Extract the [X, Y] coordinate from the center of the cell holding the provided text.  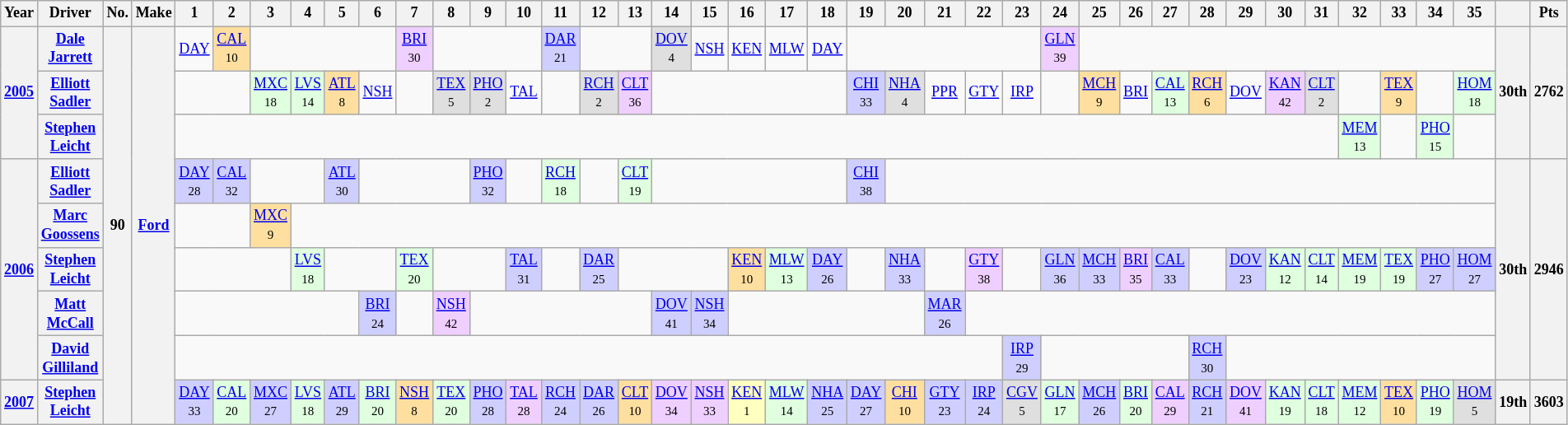
GTY [984, 93]
Make [153, 13]
RCH24 [560, 402]
CAL10 [232, 49]
34 [1435, 13]
MLW13 [787, 269]
14 [671, 13]
GLN36 [1060, 269]
DAY33 [194, 402]
DOV [1246, 93]
Year [20, 13]
17 [787, 13]
HOM18 [1474, 93]
9 [488, 13]
PHO2 [488, 93]
NSH33 [710, 402]
16 [747, 13]
15 [710, 13]
PHO28 [488, 402]
2946 [1548, 269]
4 [308, 13]
RCH18 [560, 181]
DOV4 [671, 49]
GLN17 [1060, 402]
ATL29 [342, 402]
23 [1023, 13]
ATL8 [342, 93]
GTY23 [945, 402]
DAY26 [828, 269]
CAL33 [1169, 269]
ATL30 [342, 181]
LVS14 [308, 93]
31 [1321, 13]
KEN10 [747, 269]
26 [1136, 13]
DAY27 [866, 402]
MLW14 [787, 402]
KAN19 [1285, 402]
MLW [787, 49]
PHO15 [1435, 137]
PHO27 [1435, 269]
CAL29 [1169, 402]
TEX19 [1399, 269]
RCH6 [1207, 93]
35 [1474, 13]
Marc Goossens [70, 226]
12 [600, 13]
CAL13 [1169, 93]
21 [945, 13]
TAL31 [524, 269]
5 [342, 13]
8 [451, 13]
RCH30 [1207, 358]
30 [1285, 13]
IRP29 [1023, 358]
MCH9 [1099, 93]
CAL32 [232, 181]
7 [415, 13]
MXC18 [271, 93]
29 [1246, 13]
CLT19 [634, 181]
27 [1169, 13]
DAR25 [600, 269]
18 [828, 13]
25 [1099, 13]
MCH26 [1099, 402]
Matt McCall [70, 314]
2005 [20, 92]
90 [117, 226]
DAY28 [194, 181]
CHI10 [905, 402]
PPR [945, 93]
TEX9 [1399, 93]
MXC9 [271, 226]
CHI38 [866, 181]
20 [905, 13]
BRI24 [377, 314]
CLT18 [1321, 402]
DAR21 [560, 49]
13 [634, 13]
NHA25 [828, 402]
CGV5 [1023, 402]
DAR26 [600, 402]
33 [1399, 13]
No. [117, 13]
NHA33 [905, 269]
MEM19 [1360, 269]
DOV23 [1246, 269]
NHA4 [905, 93]
KAN42 [1285, 93]
TAL [524, 93]
11 [560, 13]
2007 [20, 402]
Dale Jarrett [70, 49]
KAN12 [1285, 269]
19 [866, 13]
Pts [1548, 13]
CLT36 [634, 93]
Driver [70, 13]
TAL28 [524, 402]
GLN39 [1060, 49]
2006 [20, 269]
3 [271, 13]
KEN [747, 49]
MAR26 [945, 314]
2762 [1548, 92]
2 [232, 13]
6 [377, 13]
CLT10 [634, 402]
28 [1207, 13]
MCH33 [1099, 269]
BRI35 [1136, 269]
MEM12 [1360, 402]
IRP [1023, 93]
HOM5 [1474, 402]
CLT14 [1321, 269]
NSH34 [710, 314]
1 [194, 13]
BRI [1136, 93]
TEX10 [1399, 402]
22 [984, 13]
GTY38 [984, 269]
10 [524, 13]
RCH2 [600, 93]
RCH21 [1207, 402]
24 [1060, 13]
19th [1514, 402]
3603 [1548, 402]
CAL20 [232, 402]
NSH8 [415, 402]
BRI30 [415, 49]
32 [1360, 13]
NSH42 [451, 314]
HOM27 [1474, 269]
DOV34 [671, 402]
IRP24 [984, 402]
KEN1 [747, 402]
David Gilliland [70, 358]
MEM13 [1360, 137]
TEX5 [451, 93]
Ford [153, 226]
PHO32 [488, 181]
CLT2 [1321, 93]
PHO19 [1435, 402]
MXC27 [271, 402]
CHI33 [866, 93]
